Capture the cell that displays the provided text and extract its [x, y] central coordinate. 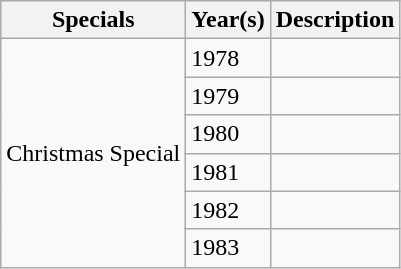
1978 [228, 58]
1982 [228, 210]
Year(s) [228, 20]
Christmas Special [94, 153]
1981 [228, 172]
Specials [94, 20]
1980 [228, 134]
1979 [228, 96]
1983 [228, 248]
Description [335, 20]
